Output the (x, y) coordinate of the center of the cell containing the given text.  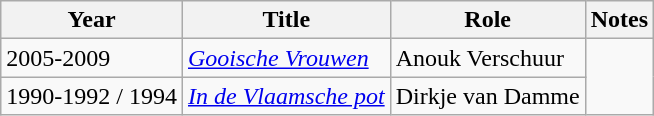
Year (92, 20)
Role (488, 20)
Title (286, 20)
2005-2009 (92, 58)
Gooische Vrouwen (286, 58)
Anouk Verschuur (488, 58)
Dirkje van Damme (488, 96)
In de Vlaamsche pot (286, 96)
Notes (619, 20)
1990-1992 / 1994 (92, 96)
